Scan for the cell matching the given text and deliver its [x, y] coordinate at center. 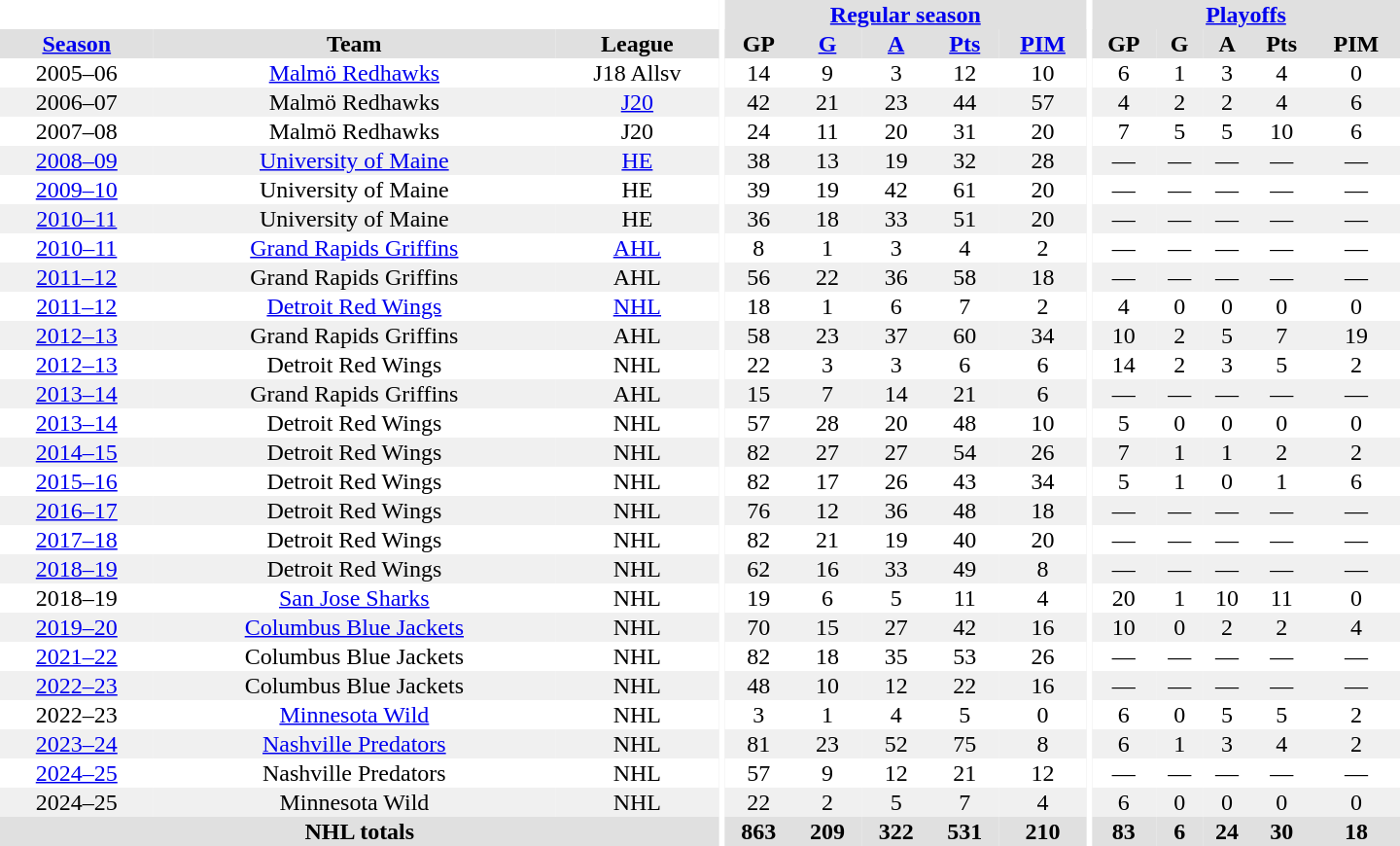
53 [964, 656]
322 [896, 831]
2017–18 [77, 540]
60 [964, 335]
56 [758, 277]
2008–09 [77, 160]
61 [964, 190]
2014–15 [77, 452]
31 [964, 131]
83 [1124, 831]
210 [1043, 831]
38 [758, 160]
54 [964, 452]
2015–16 [77, 481]
40 [964, 540]
2009–10 [77, 190]
2016–17 [77, 511]
2007–08 [77, 131]
44 [964, 102]
17 [828, 481]
209 [828, 831]
531 [964, 831]
NHL totals [360, 831]
49 [964, 569]
51 [964, 219]
Regular season [906, 15]
Playoffs [1246, 15]
San Jose Sharks [355, 598]
J18 Allsv [637, 73]
Season [77, 44]
2023–24 [77, 744]
76 [758, 511]
62 [758, 569]
League [637, 44]
81 [758, 744]
39 [758, 190]
2005–06 [77, 73]
863 [758, 831]
30 [1281, 831]
37 [896, 335]
32 [964, 160]
35 [896, 656]
70 [758, 627]
2021–22 [77, 656]
75 [964, 744]
43 [964, 481]
13 [828, 160]
2006–07 [77, 102]
52 [896, 744]
Team [355, 44]
2019–20 [77, 627]
